Identify which cell holds the provided text, then report its (x, y) central coordinate. 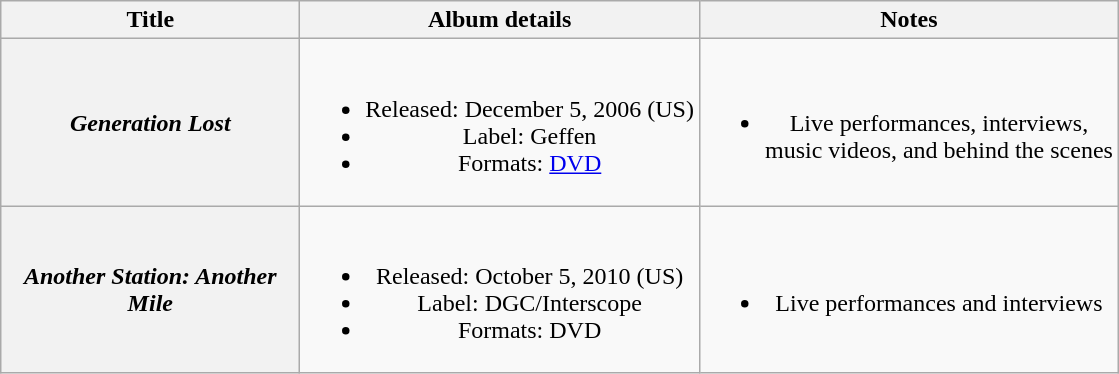
Another Station: Another Mile (150, 290)
Released: October 5, 2010 (US)Label: DGC/InterscopeFormats: DVD (500, 290)
Released: December 5, 2006 (US)Label: GeffenFormats: DVD (500, 122)
Title (150, 20)
Notes (908, 20)
Live performances and interviews (908, 290)
Album details (500, 20)
Generation Lost (150, 122)
Live performances, interviews,music videos, and behind the scenes (908, 122)
